Identify which cell holds the provided text, then report its [x, y] central coordinate. 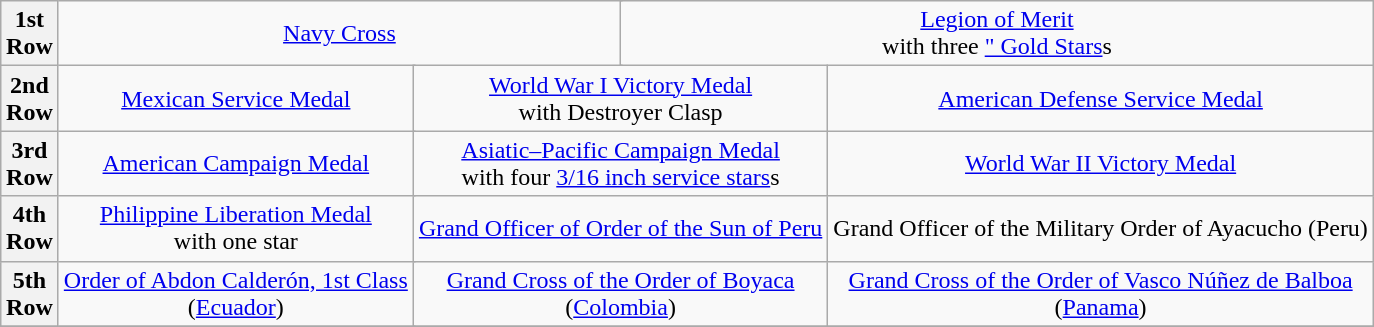
Mexican Service Medal [236, 98]
Asiatic–Pacific Campaign Medal with four 3/16 inch service starss [620, 164]
5th Row [30, 294]
World War I Victory Medal with Destroyer Clasp [620, 98]
Grand Officer of the Military Order of Ayacucho (Peru) [1101, 228]
Navy Cross [339, 34]
World War II Victory Medal [1101, 164]
1st Row [30, 34]
4th Row [30, 228]
Legion of Merit with three " Gold Starss [998, 34]
Grand Cross of the Order of Boyaca (Colombia) [620, 294]
3rd Row [30, 164]
Grand Cross of the Order of Vasco Núñez de Balboa (Panama) [1101, 294]
Order of Abdon Calderón, 1st Class (Ecuador) [236, 294]
American Defense Service Medal [1101, 98]
American Campaign Medal [236, 164]
Grand Officer of Order of the Sun of Peru [620, 228]
Philippine Liberation Medal with one star [236, 228]
2nd Row [30, 98]
